Locate the cell with the specified text and output its (X, Y) center coordinate. 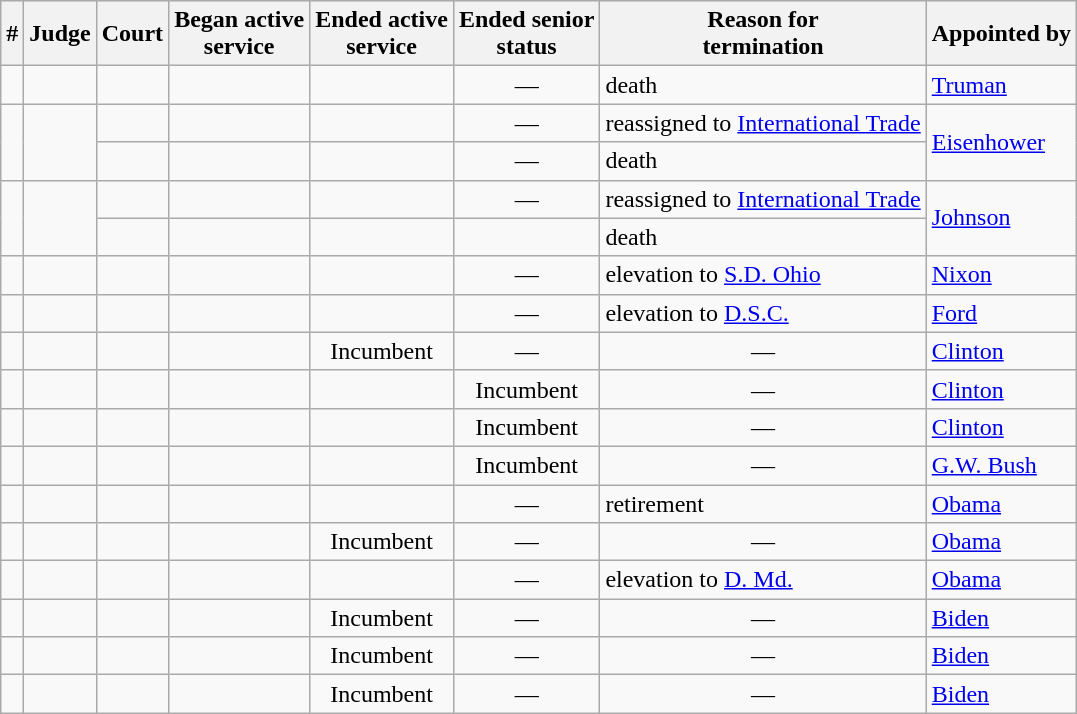
Nixon (1001, 275)
Began activeservice (240, 34)
Ended activeservice (382, 34)
elevation to S.D. Ohio (763, 275)
elevation to D. Md. (763, 580)
elevation to D.S.C. (763, 313)
Court (132, 34)
Appointed by (1001, 34)
Ended seniorstatus (526, 34)
G.W. Bush (1001, 465)
retirement (763, 503)
Reason fortermination (763, 34)
# (12, 34)
Johnson (1001, 218)
Eisenhower (1001, 142)
Ford (1001, 313)
Truman (1001, 85)
Judge (60, 34)
